Search for the cell housing the specified text and yield its (X, Y) center coordinate. 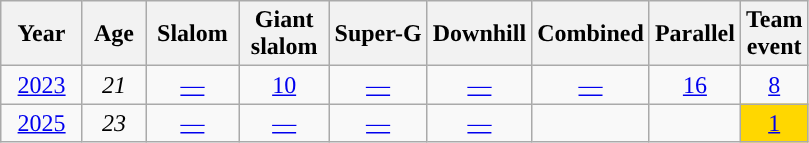
21 (114, 85)
2023 (42, 85)
Combined (591, 34)
Teamevent (774, 34)
2025 (42, 123)
16 (694, 85)
Downhill (479, 34)
Parallel (694, 34)
Giant slalom (284, 34)
Year (42, 34)
8 (774, 85)
Slalom (193, 34)
Super-G (378, 34)
23 (114, 123)
10 (284, 85)
Age (114, 34)
1 (774, 123)
